Pinpoint the cell where the given text exists, returning its [X, Y] midpoint coordinate. 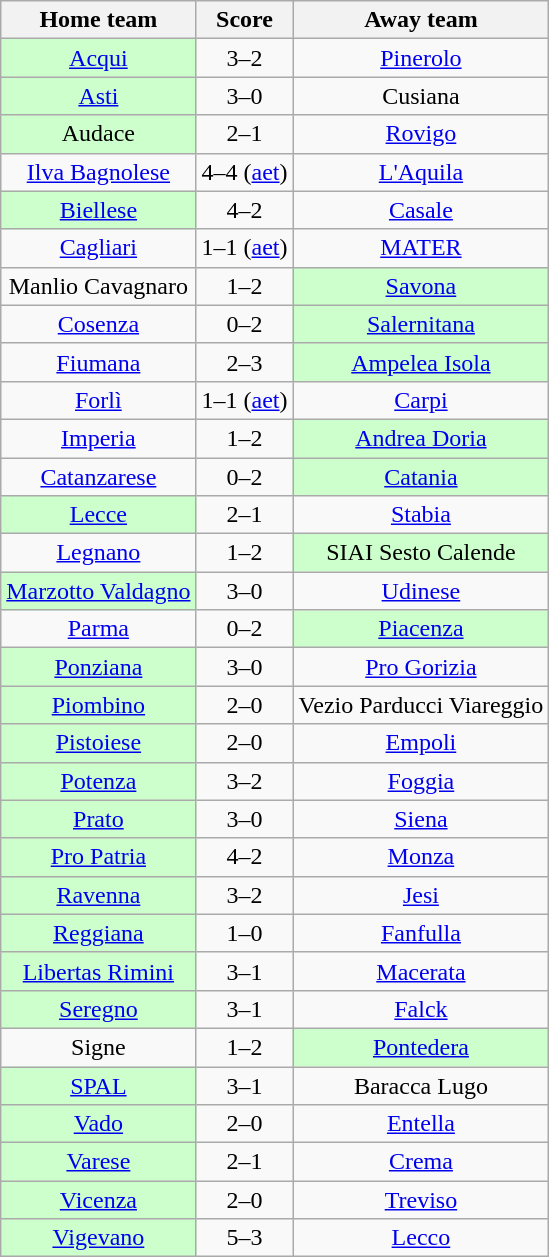
Ponziana [98, 667]
Catanzarese [98, 477]
Fiumana [98, 362]
Siena [421, 819]
Manlio Cavagnaro [98, 286]
2–3 [244, 362]
Baracca Lugo [421, 1085]
Piacenza [421, 629]
1–0 [244, 933]
Vicenza [98, 1200]
Ilva Bagnolese [98, 172]
Monza [421, 857]
Entella [421, 1124]
Pro Patria [98, 857]
Ampelea Isola [421, 362]
Prato [98, 819]
Cagliari [98, 248]
L'Aquila [421, 172]
Casale [421, 210]
Reggiana [98, 933]
Imperia [98, 438]
Macerata [421, 971]
Vezio Parducci Viareggio [421, 705]
Crema [421, 1162]
Parma [98, 629]
Lecce [98, 515]
Jesi [421, 895]
Marzotto Valdagno [98, 591]
Piombino [98, 705]
Treviso [421, 1200]
Acqui [98, 58]
Vigevano [98, 1238]
Libertas Rimini [98, 971]
Falck [421, 1009]
Fanfulla [421, 933]
5–3 [244, 1238]
Vado [98, 1124]
Audace [98, 134]
Pro Gorizia [421, 667]
Carpi [421, 400]
Foggia [421, 781]
Catania [421, 477]
Forlì [98, 400]
Seregno [98, 1009]
Biellese [98, 210]
Pistoiese [98, 743]
Andrea Doria [421, 438]
SIAI Sesto Calende [421, 553]
SPAL [98, 1085]
Stabia [421, 515]
Away team [421, 20]
4–4 (aet) [244, 172]
Empoli [421, 743]
Signe [98, 1047]
Lecco [421, 1238]
Udinese [421, 591]
MATER [421, 248]
Rovigo [421, 134]
Salernitana [421, 324]
Varese [98, 1162]
Savona [421, 286]
Potenza [98, 781]
Pinerolo [421, 58]
Pontedera [421, 1047]
Legnano [98, 553]
Cosenza [98, 324]
Cusiana [421, 96]
Ravenna [98, 895]
Score [244, 20]
Asti [98, 96]
Home team [98, 20]
